Locate the cell with the specified text and output its (X, Y) center coordinate. 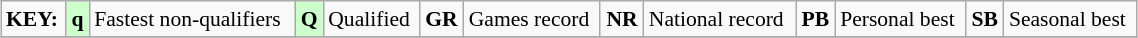
Fastest non-qualifiers (192, 19)
Q (309, 19)
SB (985, 19)
Qualified (371, 19)
q (78, 19)
GR (442, 19)
National record (720, 19)
NR (622, 19)
Seasonal best (1070, 19)
KEY: (34, 19)
Games record (532, 19)
Personal best (900, 19)
PB (816, 19)
